Capture the cell that displays the provided text and extract its [X, Y] central coordinate. 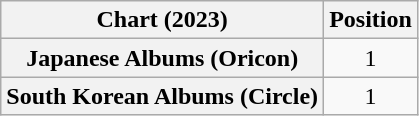
Japanese Albums (Oricon) [162, 58]
Position [371, 20]
South Korean Albums (Circle) [162, 96]
Chart (2023) [162, 20]
